Find where the given text appears and provide that cell's center as (x, y) coordinate. 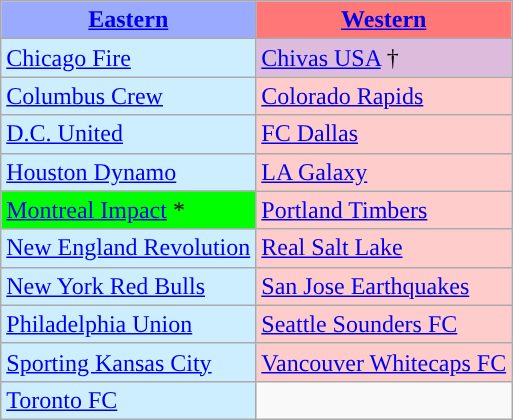
Colorado Rapids (384, 96)
Seattle Sounders FC (384, 324)
Eastern (128, 20)
Real Salt Lake (384, 248)
Western (384, 20)
Toronto FC (128, 400)
Chicago Fire (128, 58)
Montreal Impact * (128, 210)
San Jose Earthquakes (384, 286)
New York Red Bulls (128, 286)
D.C. United (128, 134)
FC Dallas (384, 134)
Vancouver Whitecaps FC (384, 362)
Chivas USA † (384, 58)
Sporting Kansas City (128, 362)
New England Revolution (128, 248)
Columbus Crew (128, 96)
Portland Timbers (384, 210)
LA Galaxy (384, 172)
Houston Dynamo (128, 172)
Philadelphia Union (128, 324)
